Pinpoint the cell where the given text exists, returning its (X, Y) midpoint coordinate. 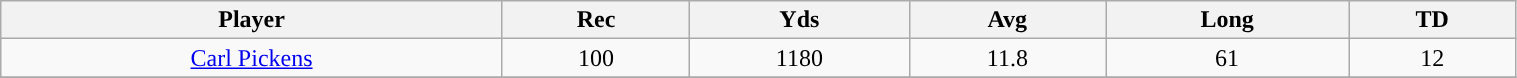
Rec (596, 20)
TD (1432, 20)
Carl Pickens (252, 58)
61 (1228, 58)
Yds (800, 20)
Long (1228, 20)
12 (1432, 58)
Player (252, 20)
Avg (1008, 20)
100 (596, 58)
11.8 (1008, 58)
1180 (800, 58)
